Locate the cell with the specified text and output its [X, Y] center coordinate. 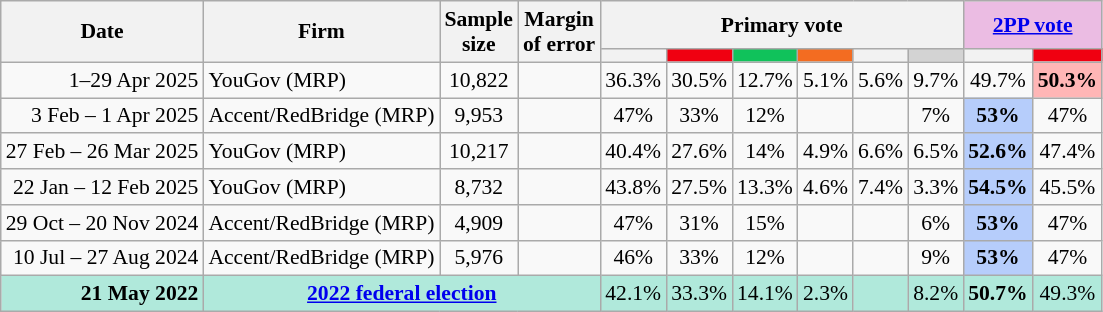
7% [936, 116]
29 Oct – 20 Nov 2024 [102, 223]
6.5% [936, 152]
2PP vote [1032, 25]
8,732 [479, 187]
22 Jan – 12 Feb 2025 [102, 187]
47.4% [1068, 152]
4,909 [479, 223]
15% [765, 223]
Date [102, 32]
8.2% [936, 294]
46% [633, 258]
36.3% [633, 80]
10,217 [479, 152]
12.7% [765, 80]
14% [765, 152]
50.3% [1068, 80]
49.7% [998, 80]
4.9% [826, 152]
3 Feb – 1 Apr 2025 [102, 116]
21 May 2022 [102, 294]
5.6% [880, 80]
Samplesize [479, 32]
13.3% [765, 187]
3.3% [936, 187]
2.3% [826, 294]
31% [699, 223]
49.3% [1068, 294]
30.5% [699, 80]
4.6% [826, 187]
27.5% [699, 187]
Firm [321, 32]
40.4% [633, 152]
9,953 [479, 116]
Primary vote [782, 25]
45.5% [1068, 187]
9.7% [936, 80]
43.8% [633, 187]
33.3% [699, 294]
2022 federal election [402, 294]
27.6% [699, 152]
52.6% [998, 152]
42.1% [633, 294]
7.4% [880, 187]
50.7% [998, 294]
10 Jul – 27 Aug 2024 [102, 258]
9% [936, 258]
10,822 [479, 80]
6.6% [880, 152]
5,976 [479, 258]
54.5% [998, 187]
Marginof error [559, 32]
27 Feb – 26 Mar 2025 [102, 152]
6% [936, 223]
14.1% [765, 294]
1–29 Apr 2025 [102, 80]
5.1% [826, 80]
